Pinpoint the cell where the given text exists, returning its (x, y) midpoint coordinate. 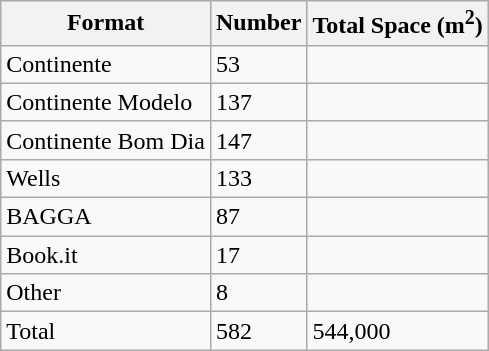
Number (258, 24)
17 (258, 255)
133 (258, 178)
544,000 (398, 331)
137 (258, 102)
Total (106, 331)
8 (258, 293)
Wells (106, 178)
Format (106, 24)
582 (258, 331)
87 (258, 217)
Other (106, 293)
Total Space (m2) (398, 24)
BAGGA (106, 217)
Continente Modelo (106, 102)
Continente (106, 64)
Continente Bom Dia (106, 140)
147 (258, 140)
Book.it (106, 255)
53 (258, 64)
